Locate the cell with the specified text and output its [x, y] center coordinate. 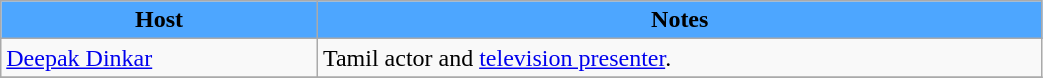
Host [160, 20]
Notes [680, 20]
Tamil actor and television presenter. [680, 58]
Deepak Dinkar [160, 58]
